Return the [x, y] coordinate for the center point of the cell that contains the specified text.  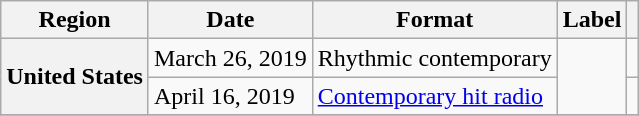
Rhythmic contemporary [434, 58]
United States [75, 77]
March 26, 2019 [230, 58]
Format [434, 20]
Contemporary hit radio [434, 96]
Region [75, 20]
April 16, 2019 [230, 96]
Date [230, 20]
Label [592, 20]
